Scan for the cell matching the given text and deliver its (X, Y) coordinate at center. 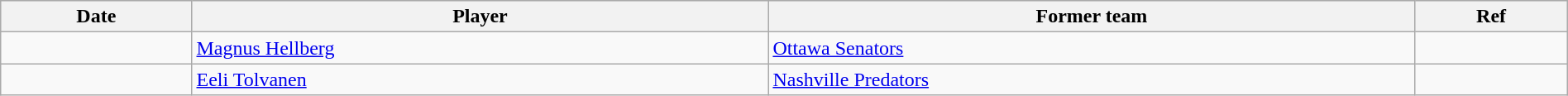
Ottawa Senators (1092, 48)
Date (96, 17)
Magnus Hellberg (480, 48)
Eeli Tolvanen (480, 79)
Ref (1491, 17)
Former team (1092, 17)
Player (480, 17)
Nashville Predators (1092, 79)
